Output the (X, Y) coordinate of the center of the cell containing the given text.  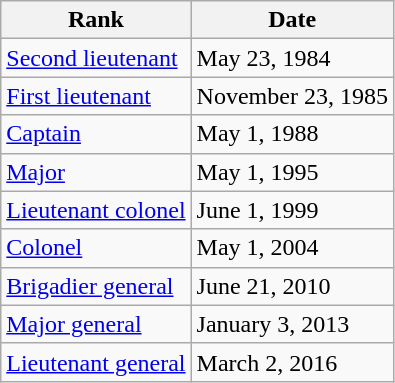
March 2, 2016 (292, 362)
Major general (96, 324)
Captain (96, 134)
First lieutenant (96, 96)
June 1, 1999 (292, 210)
Lieutenant general (96, 362)
Colonel (96, 248)
Major (96, 172)
Rank (96, 20)
May 23, 1984 (292, 58)
Lieutenant colonel (96, 210)
June 21, 2010 (292, 286)
May 1, 1988 (292, 134)
Brigadier general (96, 286)
January 3, 2013 (292, 324)
Date (292, 20)
November 23, 1985 (292, 96)
May 1, 1995 (292, 172)
Second lieutenant (96, 58)
May 1, 2004 (292, 248)
